Return the [x, y] coordinate for the center point of the cell that contains the specified text.  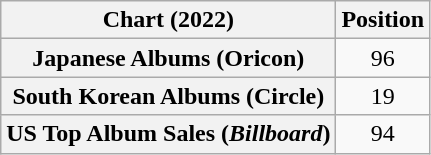
94 [383, 134]
96 [383, 58]
Japanese Albums (Oricon) [168, 58]
South Korean Albums (Circle) [168, 96]
19 [383, 96]
Chart (2022) [168, 20]
US Top Album Sales (Billboard) [168, 134]
Position [383, 20]
